Extract the (X, Y) coordinate from the center of the cell holding the provided text.  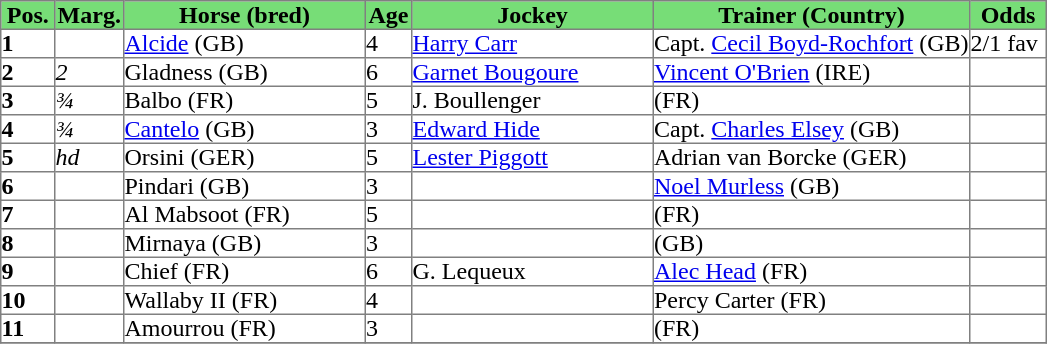
9 (28, 271)
7 (28, 214)
Orsini (GER) (245, 157)
Chief (FR) (245, 271)
Adrian van Borcke (GER) (811, 157)
Capt. Cecil Boyd-Rochfort (GB) (811, 43)
Trainer (Country) (811, 15)
Marg. (90, 15)
2/1 fav (1008, 43)
Amourrou (FR) (245, 328)
Wallaby II (FR) (245, 300)
Odds (1008, 15)
Harry Carr (533, 43)
Capt. Charles Elsey (GB) (811, 129)
Percy Carter (FR) (811, 300)
Age (388, 15)
Edward Hide (533, 129)
Pos. (28, 15)
10 (28, 300)
8 (28, 243)
J. Boullenger (533, 100)
1 (28, 43)
(GB) (811, 243)
Jockey (533, 15)
Horse (bred) (245, 15)
Alcide (GB) (245, 43)
hd (90, 157)
G. Lequeux (533, 271)
Garnet Bougoure (533, 72)
Balbo (FR) (245, 100)
Noel Murless (GB) (811, 186)
11 (28, 328)
Vincent O'Brien (IRE) (811, 72)
Pindari (GB) (245, 186)
Lester Piggott (533, 157)
Cantelo (GB) (245, 129)
Alec Head (FR) (811, 271)
Mirnaya (GB) (245, 243)
Al Mabsoot (FR) (245, 214)
Gladness (GB) (245, 72)
